Detect which cell encompasses the target text, then output its [X, Y] center coordinate. 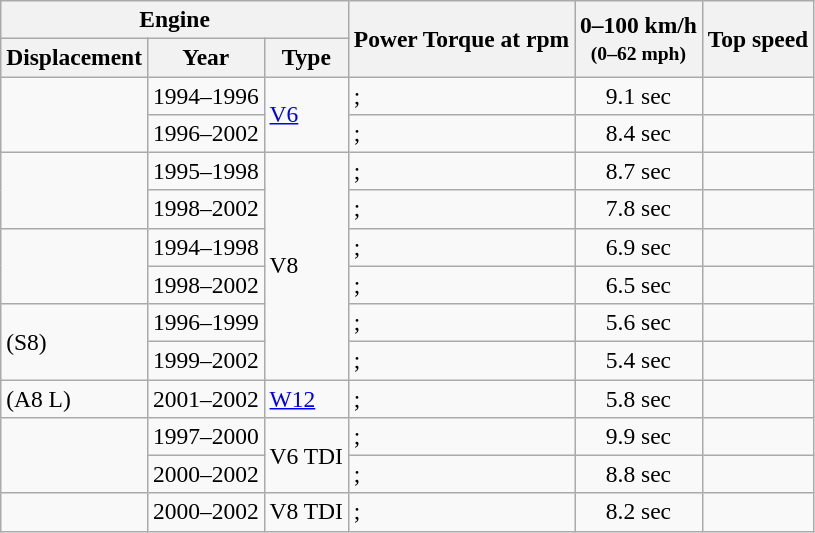
0–100 km/h(0–62 mph) [639, 38]
Engine [175, 19]
1995–1998 [206, 171]
8.8 sec [639, 474]
1996–1999 [206, 322]
5.6 sec [639, 322]
Type [306, 57]
2001–2002 [206, 398]
(S8) [74, 341]
1996–2002 [206, 133]
W12 [306, 398]
8.4 sec [639, 133]
V6 TDI [306, 455]
8.7 sec [639, 171]
9.1 sec [639, 95]
V8 [306, 266]
1999–2002 [206, 360]
1994–1998 [206, 247]
Power Torque at rpm [461, 38]
Displacement [74, 57]
1997–2000 [206, 436]
Year [206, 57]
5.4 sec [639, 360]
1994–1996 [206, 95]
(A8 L) [74, 398]
6.5 sec [639, 285]
6.9 sec [639, 247]
8.2 sec [639, 512]
V8 TDI [306, 512]
7.8 sec [639, 209]
V6 [306, 114]
Top speed [758, 38]
5.8 sec [639, 398]
9.9 sec [639, 436]
